Pinpoint the cell where the given text exists, returning its [x, y] midpoint coordinate. 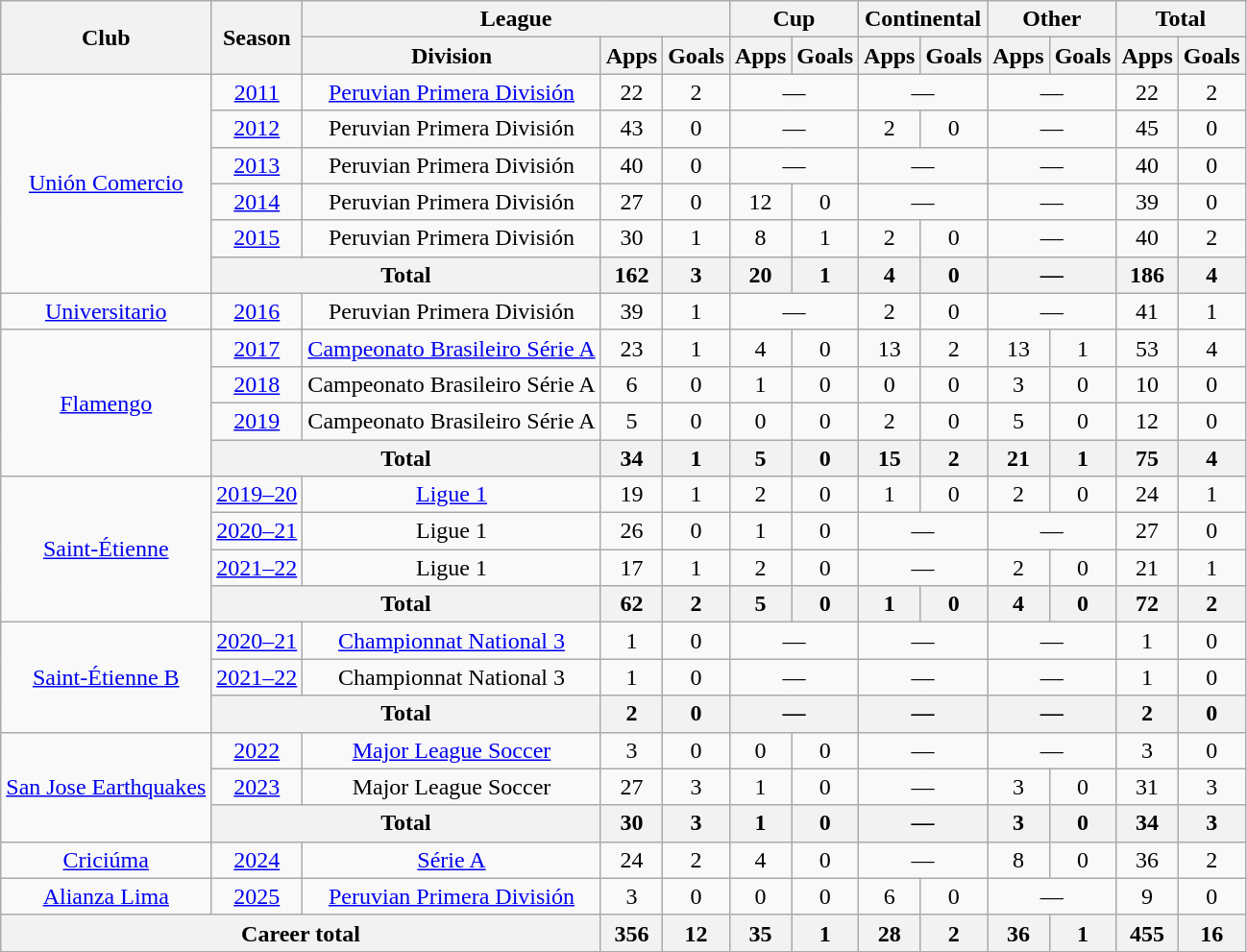
2024 [257, 860]
Criciúma [106, 860]
19 [631, 495]
28 [890, 933]
Alianza Lima [106, 896]
2012 [257, 129]
2014 [257, 202]
2019–20 [257, 495]
35 [760, 933]
45 [1147, 129]
Cup [794, 19]
Club [106, 37]
2016 [257, 311]
Career total [301, 933]
186 [1147, 275]
62 [631, 604]
455 [1147, 933]
2022 [257, 750]
162 [631, 275]
2011 [257, 92]
2019 [257, 421]
San Jose Earthquakes [106, 787]
Universitario [106, 311]
41 [1147, 311]
Continental [923, 19]
16 [1211, 933]
Saint-Étienne [106, 549]
72 [1147, 604]
Série A [452, 860]
26 [631, 531]
League [517, 19]
75 [1147, 458]
2023 [257, 787]
Flamengo [106, 403]
2013 [257, 165]
356 [631, 933]
15 [890, 458]
Other [1052, 19]
2025 [257, 896]
31 [1147, 787]
53 [1147, 348]
2018 [257, 384]
Saint-Étienne B [106, 677]
Division [452, 56]
20 [760, 275]
Season [257, 37]
10 [1147, 384]
17 [631, 568]
2017 [257, 348]
Unión Comercio [106, 183]
43 [631, 129]
2015 [257, 238]
23 [631, 348]
9 [1147, 896]
